Extract the [x, y] coordinate from the center of the cell holding the provided text.  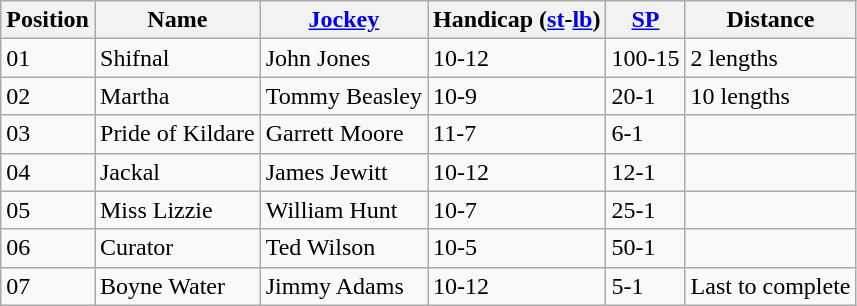
William Hunt [344, 210]
Position [48, 20]
01 [48, 58]
04 [48, 172]
Ted Wilson [344, 248]
Shifnal [177, 58]
2 lengths [770, 58]
Jackal [177, 172]
06 [48, 248]
Miss Lizzie [177, 210]
Jimmy Adams [344, 286]
25-1 [646, 210]
07 [48, 286]
Handicap (st-lb) [517, 20]
12-1 [646, 172]
Name [177, 20]
John Jones [344, 58]
Last to complete [770, 286]
Distance [770, 20]
Tommy Beasley [344, 96]
Jockey [344, 20]
50-1 [646, 248]
10-9 [517, 96]
10-7 [517, 210]
Martha [177, 96]
SP [646, 20]
11-7 [517, 134]
6-1 [646, 134]
05 [48, 210]
100-15 [646, 58]
20-1 [646, 96]
Boyne Water [177, 286]
James Jewitt [344, 172]
02 [48, 96]
Pride of Kildare [177, 134]
10-5 [517, 248]
5-1 [646, 286]
Curator [177, 248]
03 [48, 134]
Garrett Moore [344, 134]
10 lengths [770, 96]
